Return [x, y] of the center of cell containing provided text 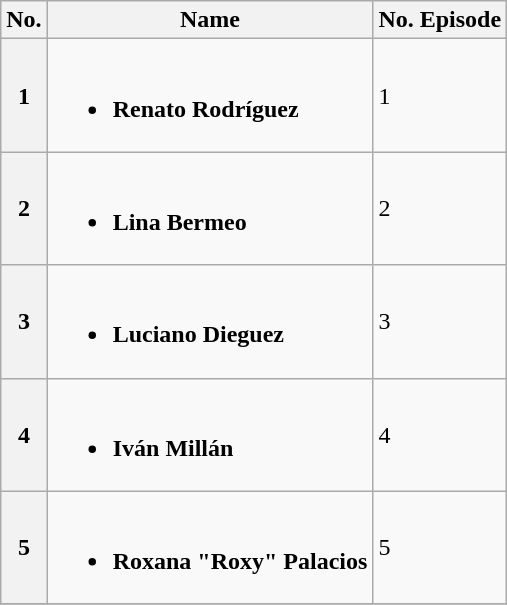
Lina Bermeo [210, 208]
Name [210, 20]
Iván Millán [210, 434]
Luciano Dieguez [210, 322]
No. [24, 20]
Roxana "Roxy" Palacios [210, 548]
Renato Rodríguez [210, 96]
No. Episode [440, 20]
